Find where the given text appears and provide that cell's center as [X, Y] coordinate. 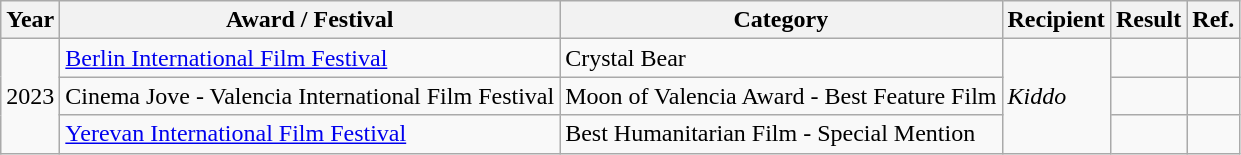
Award / Festival [310, 20]
Crystal Bear [781, 58]
Year [30, 20]
Kiddo [1056, 96]
Ref. [1214, 20]
Best Humanitarian Film - Special Mention [781, 134]
Recipient [1056, 20]
Berlin International Film Festival [310, 58]
2023 [30, 96]
Result [1148, 20]
Moon of Valencia Award - Best Feature Film [781, 96]
Cinema Jove - Valencia International Film Festival [310, 96]
Category [781, 20]
Yerevan International Film Festival [310, 134]
